Return the (X, Y) coordinate for the center point of the cell that contains the specified text.  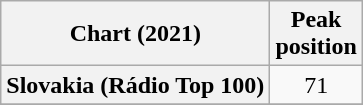
Peakposition (316, 34)
Chart (2021) (136, 34)
71 (316, 85)
Slovakia (Rádio Top 100) (136, 85)
